Locate the cell with the specified text and output its [x, y] center coordinate. 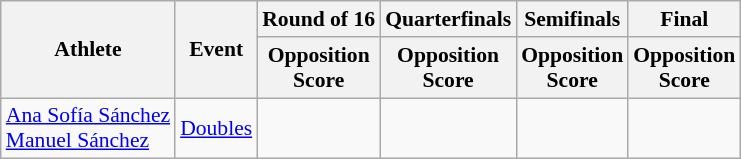
Quarterfinals [448, 19]
Athlete [88, 50]
Round of 16 [318, 19]
Event [216, 50]
Final [684, 19]
Ana Sofía SánchezManuel Sánchez [88, 128]
Semifinals [572, 19]
Doubles [216, 128]
